Locate the cell with the specified text and output its (x, y) center coordinate. 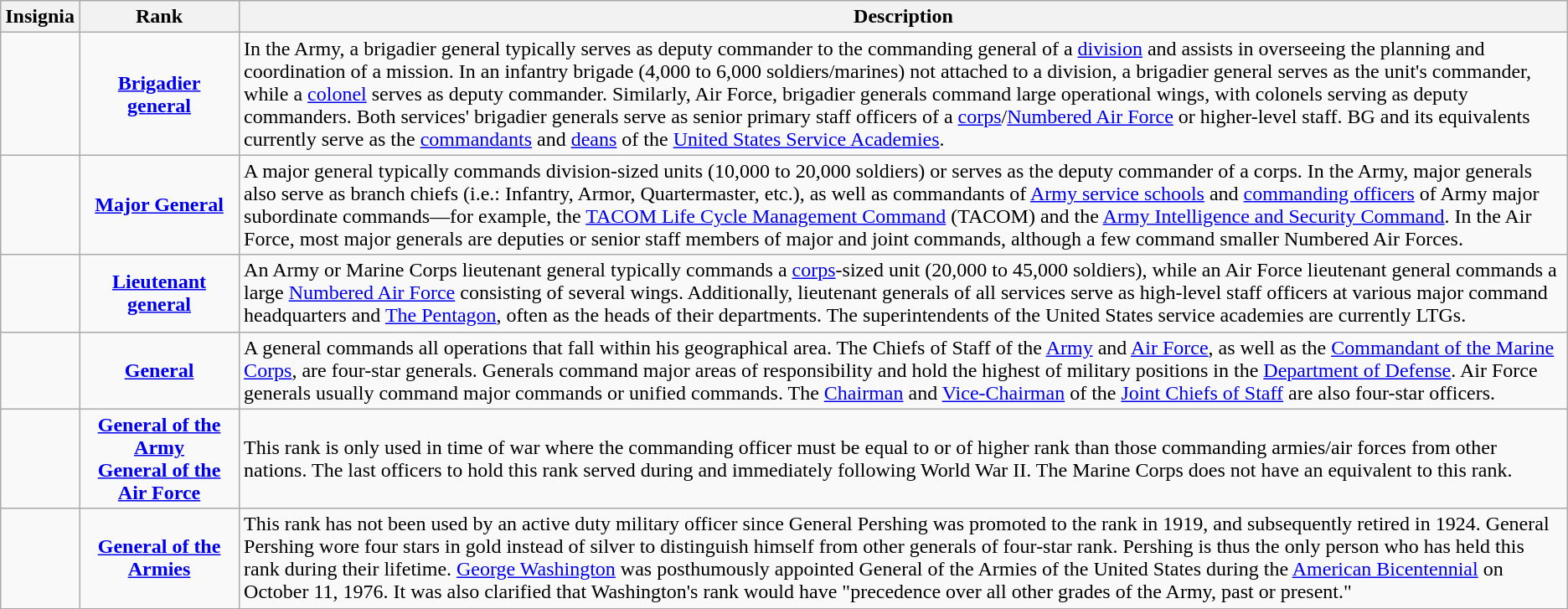
Lieutenant general (159, 293)
Description (904, 17)
Rank (159, 17)
General of the Armies (159, 558)
Major General (159, 204)
Brigadier general (159, 94)
Insignia (40, 17)
General (159, 370)
General of the Army General of the Air Force (159, 459)
